Determine the (X, Y) coordinate at the center of the cell enclosing the given text.  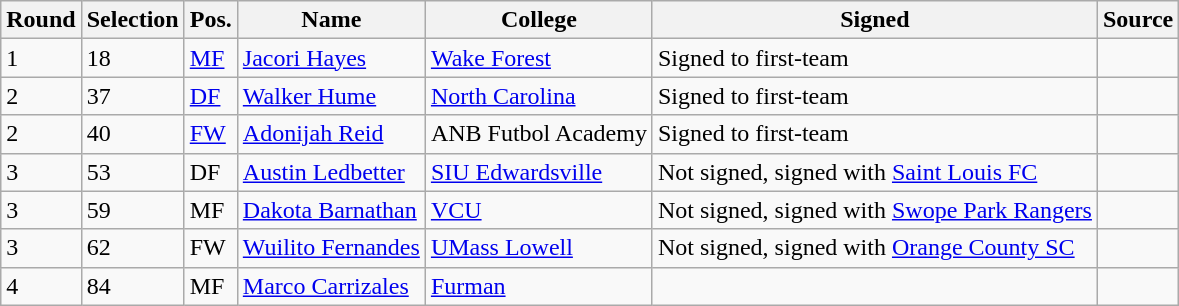
40 (132, 134)
Jacori Hayes (331, 58)
37 (132, 96)
Adonijah Reid (331, 134)
Name (331, 20)
Walker Hume (331, 96)
59 (132, 210)
Wake Forest (538, 58)
Dakota Barnathan (331, 210)
North Carolina (538, 96)
Not signed, signed with Saint Louis FC (874, 172)
College (538, 20)
Signed (874, 20)
SIU Edwardsville (538, 172)
ANB Futbol Academy (538, 134)
Not signed, signed with Swope Park Rangers (874, 210)
Wuilito Fernandes (331, 248)
Pos. (210, 20)
VCU (538, 210)
62 (132, 248)
Selection (132, 20)
4 (41, 286)
UMass Lowell (538, 248)
Marco Carrizales (331, 286)
53 (132, 172)
18 (132, 58)
1 (41, 58)
Austin Ledbetter (331, 172)
Furman (538, 286)
Round (41, 20)
Source (1138, 20)
84 (132, 286)
Not signed, signed with Orange County SC (874, 248)
